Locate the cell with the specified text and output its [x, y] center coordinate. 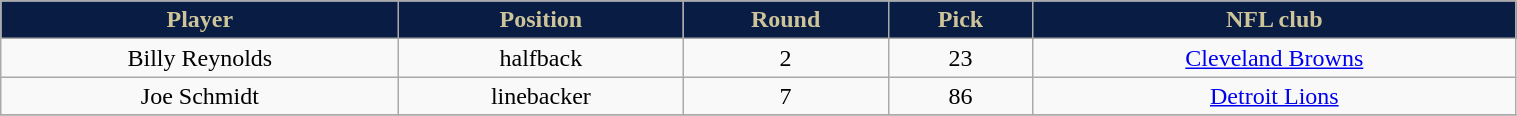
Player [200, 20]
linebacker [541, 96]
7 [786, 96]
halfback [541, 58]
23 [960, 58]
2 [786, 58]
Round [786, 20]
Joe Schmidt [200, 96]
Pick [960, 20]
NFL club [1274, 20]
Cleveland Browns [1274, 58]
86 [960, 96]
Detroit Lions [1274, 96]
Billy Reynolds [200, 58]
Position [541, 20]
